Scan for the cell matching the given text and deliver its (x, y) coordinate at center. 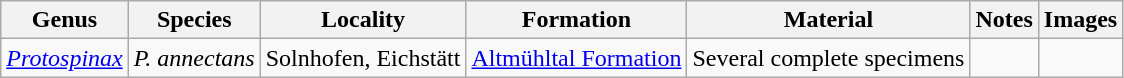
Species (194, 20)
Genus (65, 20)
Notes (1004, 20)
P. annectans (194, 58)
Formation (576, 20)
Altmühltal Formation (576, 58)
Several complete specimens (828, 58)
Solnhofen, Eichstätt (363, 58)
Material (828, 20)
Images (1080, 20)
Protospinax (65, 58)
Locality (363, 20)
